Identify which cell holds the provided text, then report its (x, y) central coordinate. 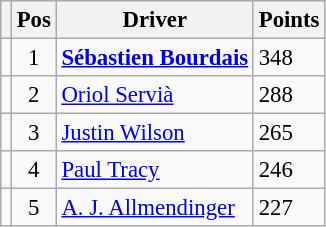
265 (288, 133)
Oriol Servià (154, 95)
2 (34, 95)
Sébastien Bourdais (154, 58)
Paul Tracy (154, 170)
A. J. Allmendinger (154, 208)
Pos (34, 20)
348 (288, 58)
Justin Wilson (154, 133)
Points (288, 20)
3 (34, 133)
5 (34, 208)
246 (288, 170)
Driver (154, 20)
4 (34, 170)
288 (288, 95)
1 (34, 58)
227 (288, 208)
